Locate the cell with the specified text and output its [x, y] center coordinate. 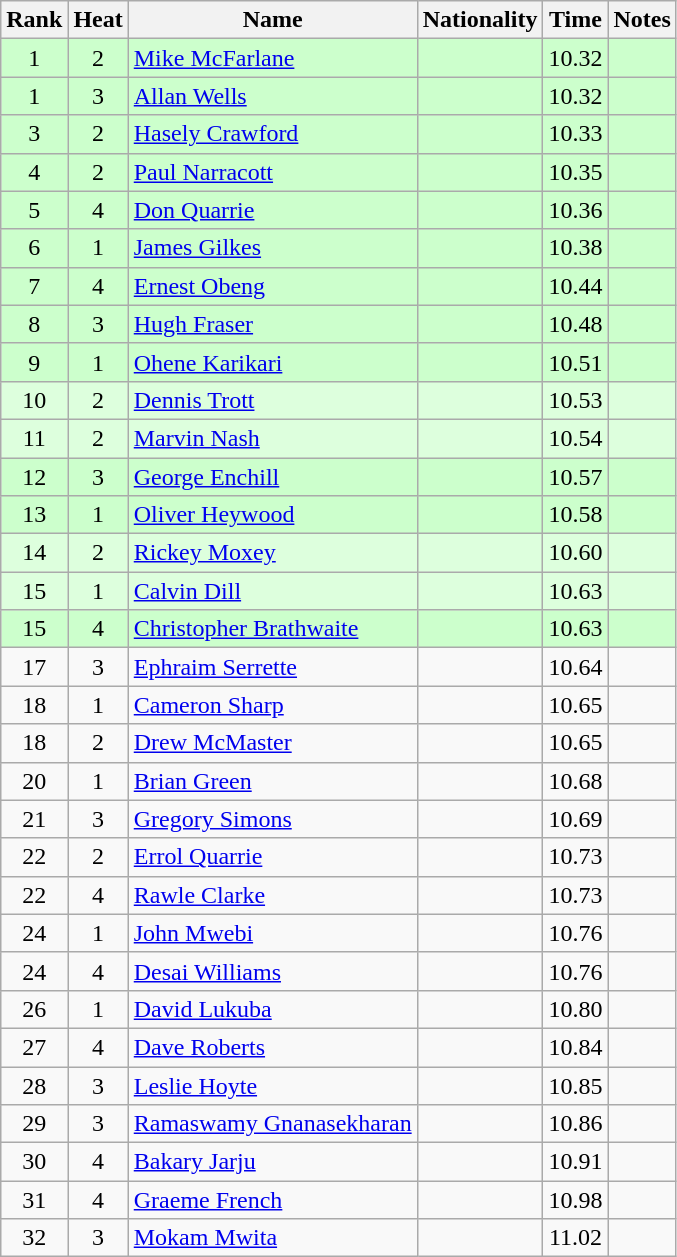
28 [34, 1085]
10.60 [576, 553]
27 [34, 1047]
10.91 [576, 1162]
8 [34, 324]
Nationality [480, 20]
Graeme French [272, 1200]
10.38 [576, 248]
21 [34, 819]
Leslie Hoyte [272, 1085]
11 [34, 438]
10.51 [576, 362]
13 [34, 515]
10.84 [576, 1047]
5 [34, 210]
10.85 [576, 1085]
Notes [642, 20]
Dave Roberts [272, 1047]
17 [34, 667]
10.33 [576, 134]
12 [34, 477]
Marvin Nash [272, 438]
14 [34, 553]
10.54 [576, 438]
Hasely Crawford [272, 134]
Rawle Clarke [272, 895]
Rickey Moxey [272, 553]
Ohene Karikari [272, 362]
Cameron Sharp [272, 705]
30 [34, 1162]
Paul Narracott [272, 172]
9 [34, 362]
10.48 [576, 324]
Mike McFarlane [272, 58]
Name [272, 20]
10.64 [576, 667]
32 [34, 1238]
10.98 [576, 1200]
31 [34, 1200]
6 [34, 248]
Hugh Fraser [272, 324]
Brian Green [272, 781]
Don Quarrie [272, 210]
10.36 [576, 210]
Desai Williams [272, 971]
Time [576, 20]
11.02 [576, 1238]
Rank [34, 20]
David Lukuba [272, 1009]
Errol Quarrie [272, 857]
James Gilkes [272, 248]
Dennis Trott [272, 400]
Christopher Brathwaite [272, 629]
10.53 [576, 400]
Ernest Obeng [272, 286]
29 [34, 1124]
7 [34, 286]
20 [34, 781]
10.57 [576, 477]
George Enchill [272, 477]
Ephraim Serrette [272, 667]
Gregory Simons [272, 819]
10.58 [576, 515]
10 [34, 400]
Mokam Mwita [272, 1238]
Oliver Heywood [272, 515]
Allan Wells [272, 96]
Drew McMaster [272, 743]
10.44 [576, 286]
10.35 [576, 172]
John Mwebi [272, 933]
Ramaswamy Gnanasekharan [272, 1124]
10.68 [576, 781]
Bakary Jarju [272, 1162]
Heat [98, 20]
Calvin Dill [272, 591]
26 [34, 1009]
10.80 [576, 1009]
10.86 [576, 1124]
10.69 [576, 819]
